Detect which cell encompasses the target text, then output its (x, y) center coordinate. 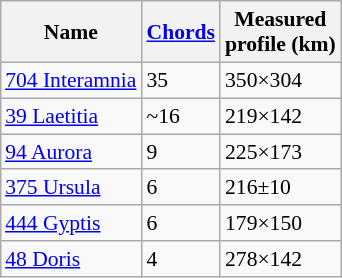
Chords (180, 32)
375 Ursula (70, 187)
94 Aurora (70, 152)
225×173 (280, 152)
219×142 (280, 116)
Name (70, 32)
~16 (180, 116)
48 Doris (70, 259)
39 Laetitia (70, 116)
278×142 (280, 259)
179×150 (280, 223)
704 Interamnia (70, 80)
35 (180, 80)
444 Gyptis (70, 223)
216±10 (280, 187)
350×304 (280, 80)
9 (180, 152)
4 (180, 259)
Measuredprofile (km) (280, 32)
